Pinpoint the cell where the given text exists, returning its (X, Y) midpoint coordinate. 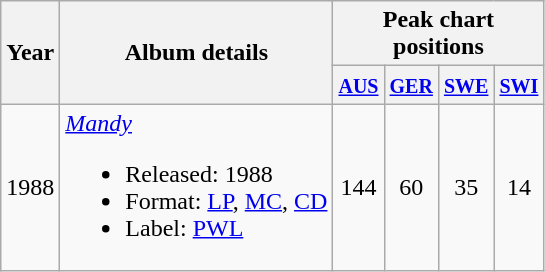
MandyReleased: 1988Format: LP, MC, CDLabel: PWL (196, 188)
AUS (358, 85)
35 (466, 188)
60 (411, 188)
Album details (196, 52)
14 (519, 188)
GER (411, 85)
Peak chartpositions (438, 34)
144 (358, 188)
1988 (30, 188)
Year (30, 52)
SWE (466, 85)
SWI (519, 85)
